Return (x, y) of the center of cell containing provided text 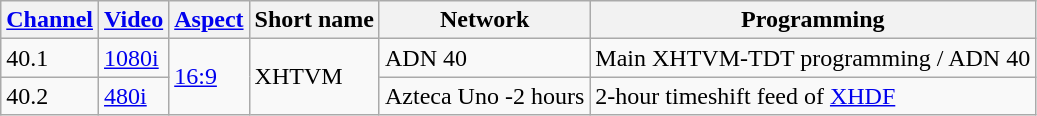
40.2 (50, 96)
Azteca Uno -2 hours (484, 96)
XHTVM (314, 77)
Channel (50, 20)
Video (134, 20)
Aspect (209, 20)
Network (484, 20)
40.1 (50, 58)
480i (134, 96)
Main XHTVM-TDT programming / ADN 40 (813, 58)
1080i (134, 58)
Programming (813, 20)
ADN 40 (484, 58)
2-hour timeshift feed of XHDF (813, 96)
Short name (314, 20)
16:9 (209, 77)
